Return [X, Y] of the center of cell containing provided text 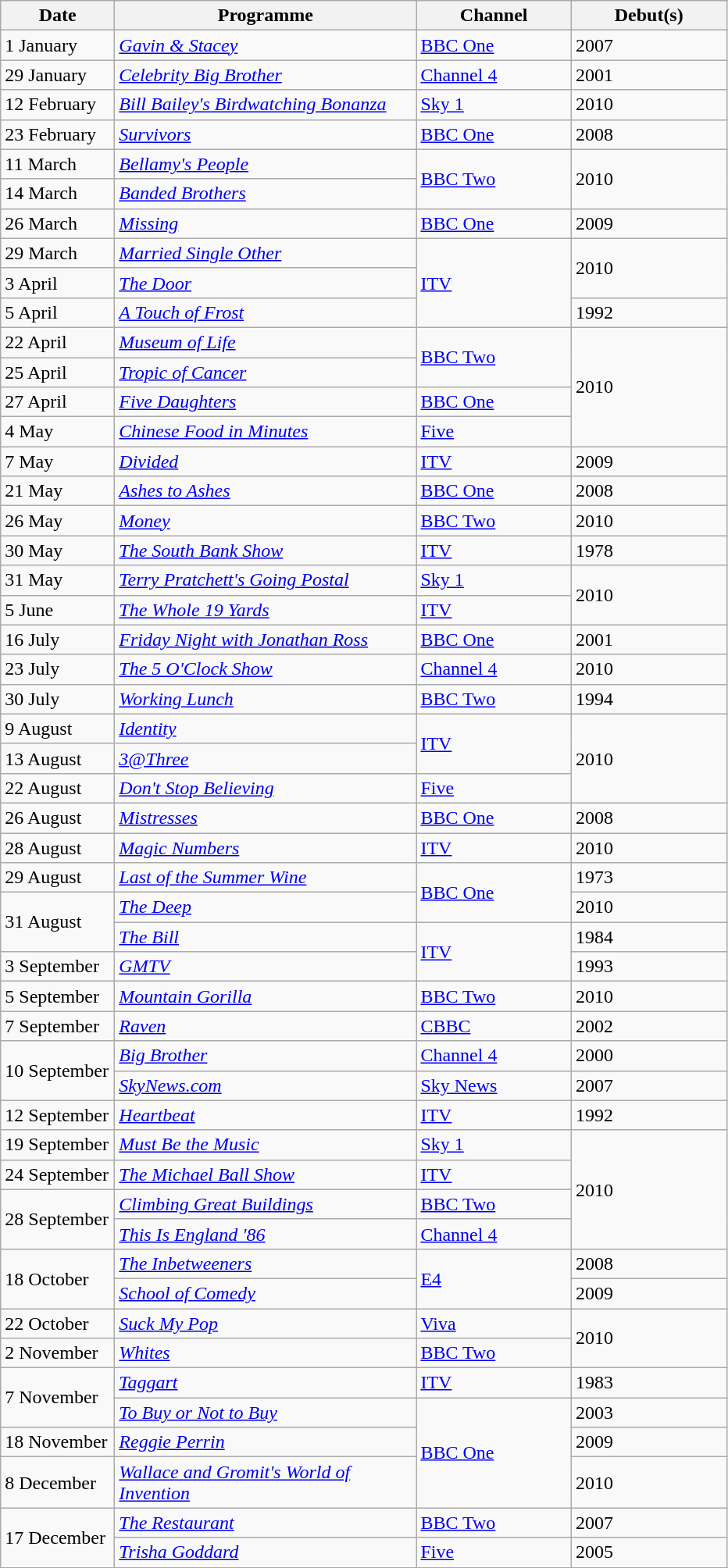
Tropic of Cancer [266, 372]
The South Bank Show [266, 551]
1978 [648, 551]
The Bill [266, 937]
2000 [648, 1056]
Money [266, 521]
9 August [58, 729]
Working Lunch [266, 699]
12 September [58, 1115]
5 September [58, 996]
Divided [266, 461]
28 September [58, 1219]
Must Be the Music [266, 1145]
Museum of Life [266, 342]
18 November [58, 1442]
The Deep [266, 907]
The Door [266, 283]
28 August [58, 847]
Identity [266, 729]
1983 [648, 1383]
26 March [58, 223]
16 July [58, 640]
Sky News [494, 1085]
3@Three [266, 758]
Bill Bailey's Birdwatching Bonanza [266, 105]
Wallace and Gromit's World of Invention [266, 1482]
Don't Stop Believing [266, 788]
1984 [648, 937]
SkyNews.com [266, 1085]
Mistresses [266, 818]
Heartbeat [266, 1115]
19 September [58, 1145]
Banded Brothers [266, 194]
1 January [58, 45]
Raven [266, 1026]
Viva [494, 1324]
Five Daughters [266, 402]
31 May [58, 580]
26 May [58, 521]
1973 [648, 878]
Terry Pratchett's Going Postal [266, 580]
24 September [58, 1174]
5 April [58, 312]
3 September [58, 967]
31 August [58, 922]
School of Comedy [266, 1293]
GMTV [266, 967]
Trisha Goddard [266, 1552]
Last of the Summer Wine [266, 878]
25 April [58, 372]
29 August [58, 878]
21 May [58, 491]
Magic Numbers [266, 847]
Gavin & Stacey [266, 45]
7 November [58, 1398]
Date [58, 16]
30 July [58, 699]
1993 [648, 967]
Missing [266, 223]
7 September [58, 1026]
E4 [494, 1278]
27 April [58, 402]
2002 [648, 1026]
Climbing Great Buildings [266, 1204]
Debut(s) [648, 16]
30 May [58, 551]
Chinese Food in Minutes [266, 432]
Mountain Gorilla [266, 996]
23 July [58, 669]
CBBC [494, 1026]
7 May [58, 461]
The Inbetweeners [266, 1263]
1994 [648, 699]
Reggie Perrin [266, 1442]
13 August [58, 758]
18 October [58, 1278]
29 January [58, 75]
Married Single Other [266, 253]
Programme [266, 16]
5 June [58, 610]
Big Brother [266, 1056]
Bellamy's People [266, 164]
23 February [58, 134]
10 September [58, 1071]
8 December [58, 1482]
The Whole 19 Yards [266, 610]
Suck My Pop [266, 1324]
The Restaurant [266, 1523]
Ashes to Ashes [266, 491]
22 October [58, 1324]
14 March [58, 194]
Celebrity Big Brother [266, 75]
22 April [58, 342]
17 December [58, 1538]
Taggart [266, 1383]
26 August [58, 818]
29 March [58, 253]
The Michael Ball Show [266, 1174]
11 March [58, 164]
Survivors [266, 134]
This Is England '86 [266, 1234]
22 August [58, 788]
12 February [58, 105]
Whites [266, 1353]
2005 [648, 1552]
4 May [58, 432]
A Touch of Frost [266, 312]
Friday Night with Jonathan Ross [266, 640]
3 April [58, 283]
Channel [494, 16]
To Buy or Not to Buy [266, 1413]
2003 [648, 1413]
2 November [58, 1353]
The 5 O'Clock Show [266, 669]
